Pinpoint the cell where the given text exists, returning its (X, Y) midpoint coordinate. 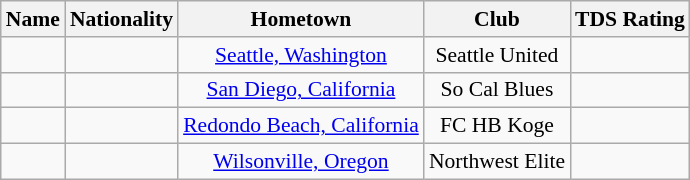
Redondo Beach, California (301, 126)
Seattle, Washington (301, 55)
San Diego, California (301, 90)
Northwest Elite (497, 162)
Nationality (122, 19)
Hometown (301, 19)
FC HB Koge (497, 126)
Name (33, 19)
Seattle United (497, 55)
Club (497, 19)
TDS Rating (630, 19)
So Cal Blues (497, 90)
Wilsonville, Oregon (301, 162)
